Scan for the cell matching the given text and deliver its [x, y] coordinate at center. 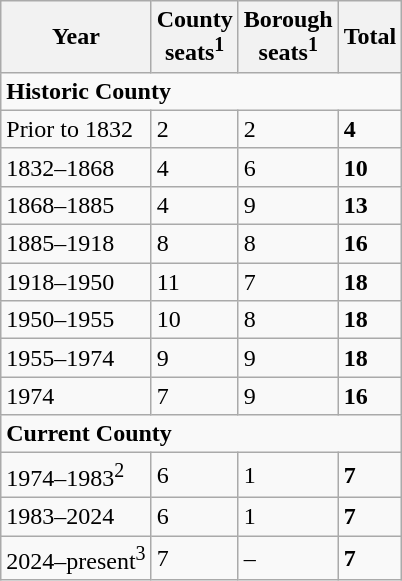
1983–2024 [76, 516]
1868–1885 [76, 205]
Prior to 1832 [76, 129]
1955–1974 [76, 358]
Total [370, 37]
2024–present3 [76, 558]
Countyseats1 [194, 37]
Boroughseats1 [288, 37]
11 [194, 282]
1950–1955 [76, 320]
1918–1950 [76, 282]
Year [76, 37]
Current County [202, 434]
Historic County [202, 91]
1974–19832 [76, 476]
– [288, 558]
1974 [76, 396]
1885–1918 [76, 244]
13 [370, 205]
1832–1868 [76, 167]
